For the text-containing cell, return its midpoint in [X, Y] coordinate format. 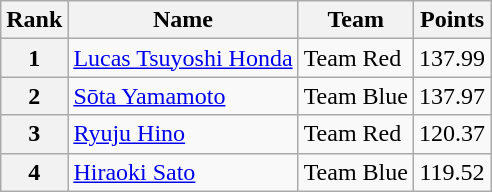
120.37 [452, 134]
Sōta Yamamoto [183, 96]
4 [34, 172]
137.99 [452, 58]
119.52 [452, 172]
Lucas Tsuyoshi Honda [183, 58]
Rank [34, 20]
137.97 [452, 96]
2 [34, 96]
3 [34, 134]
Name [183, 20]
Points [452, 20]
Team [356, 20]
Hiraoki Sato [183, 172]
1 [34, 58]
Ryuju Hino [183, 134]
